Return (X, Y) of the center of cell containing provided text 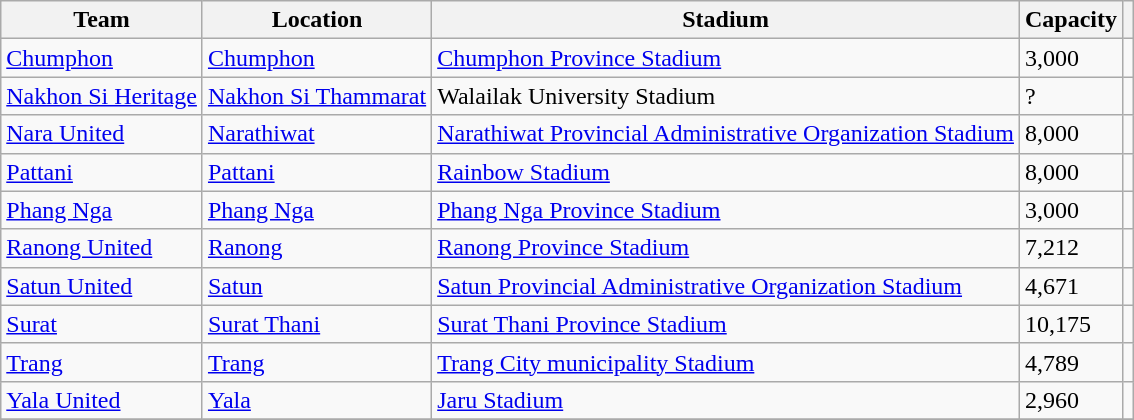
Team (102, 20)
Yala (316, 400)
Ranong Province Stadium (726, 248)
10,175 (1072, 324)
Location (316, 20)
Phang Nga Province Stadium (726, 210)
4,789 (1072, 362)
Narathiwat Provincial Administrative Organization Stadium (726, 134)
Ranong United (102, 248)
Walailak University Stadium (726, 96)
Stadium (726, 20)
2,960 (1072, 400)
Satun (316, 286)
7,212 (1072, 248)
Ranong (316, 248)
Narathiwat (316, 134)
Yala United (102, 400)
Nakhon Si Thammarat (316, 96)
Satun Provincial Administrative Organization Stadium (726, 286)
Surat Thani Province Stadium (726, 324)
? (1072, 96)
Surat Thani (316, 324)
Chumphon Province Stadium (726, 58)
4,671 (1072, 286)
Nakhon Si Heritage (102, 96)
Surat (102, 324)
Rainbow Stadium (726, 172)
Satun United (102, 286)
Trang City municipality Stadium (726, 362)
Jaru Stadium (726, 400)
Nara United (102, 134)
Capacity (1072, 20)
